Return (x, y) of the center of cell containing provided text 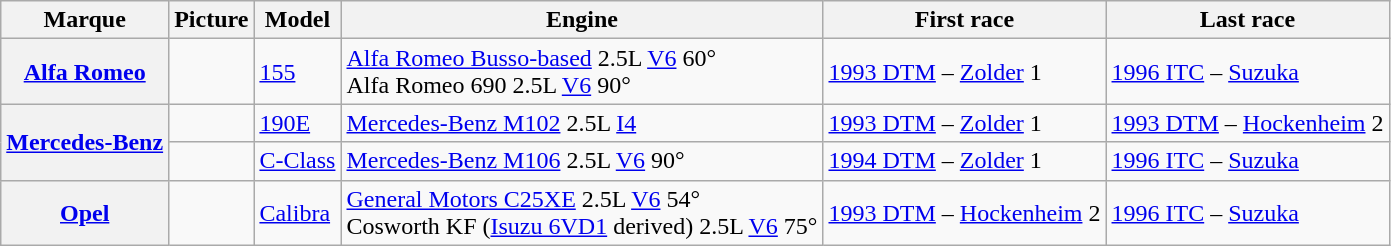
1994 DTM – Zolder 1 (964, 161)
Engine (582, 20)
Opel (85, 212)
190E (298, 123)
155 (298, 72)
Alfa Romeo (85, 72)
Model (298, 20)
Marque (85, 20)
C-Class (298, 161)
General Motors C25XE 2.5L V6 54°Cosworth KF (Isuzu 6VD1 derived) 2.5L V6 75° (582, 212)
First race (964, 20)
Alfa Romeo Busso-based 2.5L V6 60°Alfa Romeo 690 2.5L V6 90° (582, 72)
Picture (212, 20)
Mercedes-Benz M106 2.5L V6 90° (582, 161)
Mercedes-Benz (85, 142)
Calibra (298, 212)
Last race (1248, 20)
Mercedes-Benz M102 2.5L I4 (582, 123)
